Provide the [x, y] coordinate of the cell's center where the given text is located.  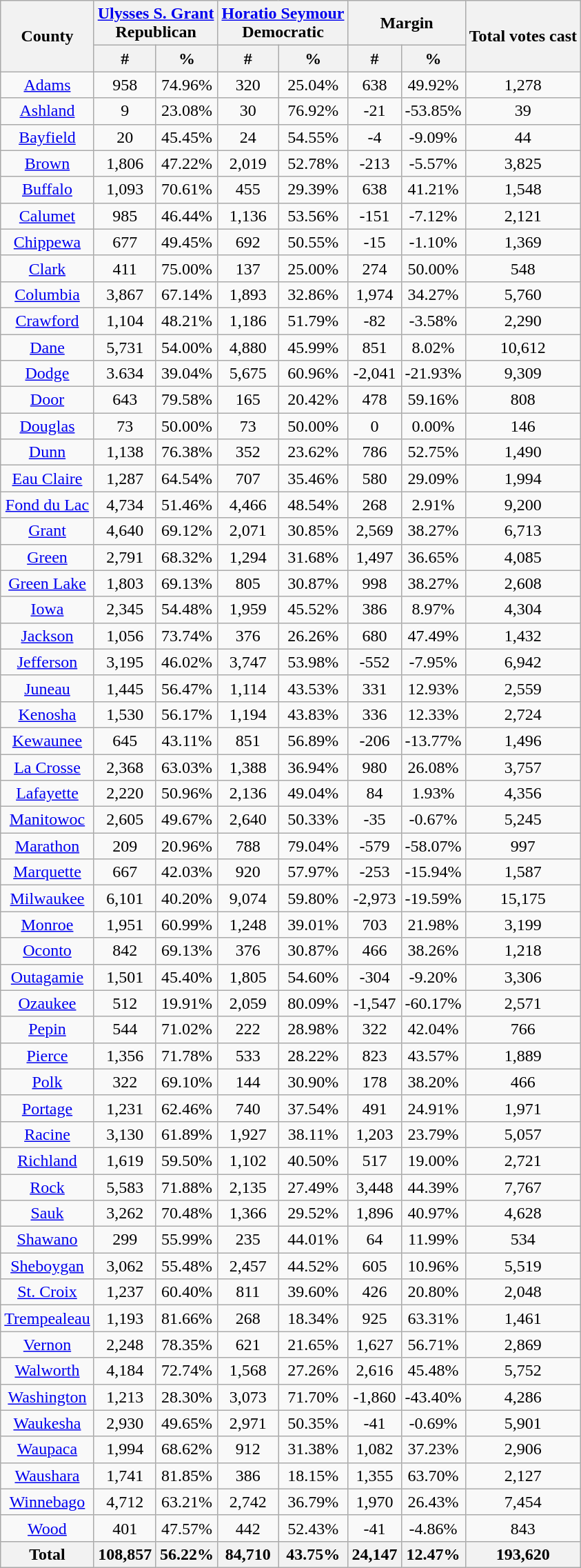
80.09% [313, 1003]
4,304 [523, 610]
1,366 [248, 1214]
331 [375, 688]
9,200 [523, 505]
84,710 [248, 1554]
2,121 [523, 216]
707 [248, 479]
29.09% [433, 479]
274 [375, 268]
2,457 [248, 1266]
-58.07% [433, 846]
67.14% [187, 294]
2,605 [125, 820]
12.47% [433, 1554]
-21 [375, 111]
-2,041 [375, 374]
811 [248, 1292]
4,286 [523, 1397]
Total [47, 1554]
1,114 [248, 688]
-9.09% [433, 137]
2,220 [125, 794]
-21.93% [433, 374]
Fond du Lac [47, 505]
165 [248, 400]
299 [125, 1240]
2,368 [125, 767]
2.91% [433, 505]
677 [125, 242]
45.99% [313, 347]
Monroe [47, 925]
54.55% [313, 137]
980 [375, 767]
3,448 [375, 1187]
8.02% [433, 347]
4,184 [125, 1371]
50.33% [313, 820]
643 [125, 400]
9,309 [523, 374]
1,231 [125, 1108]
52.43% [313, 1528]
-579 [375, 846]
Milwaukee [47, 898]
680 [375, 636]
-15.94% [433, 872]
0.00% [433, 426]
27.49% [313, 1187]
59.16% [433, 400]
24.91% [433, 1108]
3,073 [248, 1397]
37.23% [433, 1449]
-35 [375, 820]
39.60% [313, 1292]
25.04% [313, 85]
47.22% [187, 163]
1,974 [375, 294]
842 [125, 951]
-0.69% [433, 1423]
958 [125, 85]
64.54% [187, 479]
1,369 [523, 242]
1,294 [248, 557]
1,356 [125, 1056]
79.04% [313, 846]
1,548 [523, 190]
4,640 [125, 531]
53.98% [313, 662]
Washington [47, 1397]
-552 [375, 662]
60.99% [187, 925]
512 [125, 1003]
Sheboygan [47, 1266]
235 [248, 1240]
10,612 [523, 347]
1,136 [248, 216]
36.79% [313, 1502]
60.96% [313, 374]
79.58% [187, 400]
41.21% [433, 190]
401 [125, 1528]
54.60% [313, 977]
Ulysses S. GrantRepublican [156, 23]
60.40% [187, 1292]
843 [523, 1528]
1,889 [523, 1056]
18.15% [313, 1476]
3,262 [125, 1214]
1,496 [523, 741]
4,712 [125, 1502]
4,466 [248, 505]
1,248 [248, 925]
-7.95% [433, 662]
30 [248, 111]
Grant [47, 531]
49.65% [187, 1423]
925 [375, 1318]
7,767 [523, 1187]
209 [125, 846]
20.80% [433, 1292]
5,760 [523, 294]
19.00% [433, 1160]
-3.58% [433, 321]
18.34% [313, 1318]
52.78% [313, 163]
Ozaukee [47, 1003]
1,278 [523, 85]
73.74% [187, 636]
39 [523, 111]
40.20% [187, 898]
-5.57% [433, 163]
997 [523, 846]
Trempealeau [47, 1318]
-53.85% [433, 111]
1,927 [248, 1134]
53.56% [313, 216]
2,569 [375, 531]
Door [47, 400]
38.20% [433, 1082]
3,130 [125, 1134]
-15 [375, 242]
5,901 [523, 1423]
-151 [375, 216]
-7.12% [433, 216]
621 [248, 1345]
39.04% [187, 374]
50.96% [187, 794]
645 [125, 741]
1,805 [248, 977]
1,193 [125, 1318]
Lafayette [47, 794]
62.46% [187, 1108]
1,082 [375, 1449]
352 [248, 452]
69.10% [187, 1082]
Polk [47, 1082]
-43.40% [433, 1397]
692 [248, 242]
29.52% [313, 1214]
25.00% [313, 268]
108,857 [125, 1554]
1,445 [125, 688]
10.96% [433, 1266]
3,195 [125, 662]
1,355 [375, 1476]
75.00% [187, 268]
1,803 [125, 583]
78.35% [187, 1345]
Green [47, 557]
Dane [47, 347]
Bayfield [47, 137]
3,747 [248, 662]
-60.17% [433, 1003]
48.54% [313, 505]
37.54% [313, 1108]
Green Lake [47, 583]
2,248 [125, 1345]
Marquette [47, 872]
43.11% [187, 741]
28.30% [187, 1397]
517 [375, 1160]
1,203 [375, 1134]
534 [523, 1240]
40.50% [313, 1160]
Waupaca [47, 1449]
Waushara [47, 1476]
Vernon [47, 1345]
St. Croix [47, 1292]
Outagamie [47, 977]
46.02% [187, 662]
1,627 [375, 1345]
1,501 [125, 977]
703 [375, 925]
Kewaunee [47, 741]
46.44% [187, 216]
38.26% [433, 951]
1.93% [433, 794]
Jefferson [47, 662]
-1,547 [375, 1003]
Clark [47, 268]
20.42% [313, 400]
12.33% [433, 714]
1,959 [248, 610]
1,951 [125, 925]
2,071 [248, 531]
1,896 [375, 1214]
411 [125, 268]
56.71% [433, 1345]
5,057 [523, 1134]
-1,860 [375, 1397]
74.96% [187, 85]
2,290 [523, 321]
55.99% [187, 1240]
912 [248, 1449]
23.79% [433, 1134]
-4 [375, 137]
920 [248, 872]
2,559 [523, 688]
Adams [47, 85]
34.27% [433, 294]
35.46% [313, 479]
47.49% [433, 636]
Ashland [47, 111]
1,461 [523, 1318]
4,628 [523, 1214]
4,734 [125, 505]
43.75% [313, 1554]
63.70% [433, 1476]
1,530 [125, 714]
38.11% [313, 1134]
137 [248, 268]
50.35% [313, 1423]
3,306 [523, 977]
Iowa [47, 610]
44.01% [313, 1240]
442 [248, 1528]
63.03% [187, 767]
Portage [47, 1108]
1,432 [523, 636]
42.04% [433, 1029]
1,970 [375, 1502]
24,147 [375, 1554]
605 [375, 1266]
Shawano [47, 1240]
1,194 [248, 714]
26.26% [313, 636]
478 [375, 400]
1,138 [125, 452]
786 [375, 452]
8.97% [433, 610]
5,245 [523, 820]
70.48% [187, 1214]
2,724 [523, 714]
1,218 [523, 951]
491 [375, 1108]
-13.77% [433, 741]
Buffalo [47, 190]
47.57% [187, 1528]
1,186 [248, 321]
766 [523, 1029]
32.86% [313, 294]
44 [523, 137]
805 [248, 583]
Columbia [47, 294]
49.92% [433, 85]
998 [375, 583]
71.70% [313, 1397]
49.67% [187, 820]
1,237 [125, 1292]
808 [523, 400]
-213 [375, 163]
La Crosse [47, 767]
2,059 [248, 1003]
40.97% [433, 1214]
740 [248, 1108]
Pierce [47, 1056]
Wood [47, 1528]
Douglas [47, 426]
54.48% [187, 610]
Walworth [47, 1371]
178 [375, 1082]
27.26% [313, 1371]
1,104 [125, 321]
29.39% [313, 190]
30.90% [313, 1082]
9,074 [248, 898]
6,713 [523, 531]
1,093 [125, 190]
51.46% [187, 505]
-19.59% [433, 898]
Richland [47, 1160]
Chippewa [47, 242]
985 [125, 216]
4,880 [248, 347]
2,571 [523, 1003]
544 [125, 1029]
20.96% [187, 846]
1,213 [125, 1397]
426 [375, 1292]
21.65% [313, 1345]
Crawford [47, 321]
43.57% [433, 1056]
45.52% [313, 610]
4,085 [523, 557]
Margin [407, 23]
11.99% [433, 1240]
788 [248, 846]
51.79% [313, 321]
28.98% [313, 1029]
44.39% [433, 1187]
2,791 [125, 557]
49.04% [313, 794]
3.634 [125, 374]
2,906 [523, 1449]
15,175 [523, 898]
-206 [375, 741]
580 [375, 479]
Juneau [47, 688]
2,616 [375, 1371]
71.78% [187, 1056]
Horatio SeymourDemocratic [283, 23]
3,199 [523, 925]
3,062 [125, 1266]
2,135 [248, 1187]
-4.86% [433, 1528]
1,893 [248, 294]
56.47% [187, 688]
2,869 [523, 1345]
3,757 [523, 767]
12.93% [433, 688]
823 [375, 1056]
2,742 [248, 1502]
-9.20% [433, 977]
6,942 [523, 662]
-0.67% [433, 820]
81.66% [187, 1318]
667 [125, 872]
2,640 [248, 820]
-82 [375, 321]
Dunn [47, 452]
71.02% [187, 1029]
45.48% [433, 1371]
23.62% [313, 452]
Rock [47, 1187]
-2,973 [375, 898]
30.85% [313, 531]
72.74% [187, 1371]
Brown [47, 163]
1,497 [375, 557]
56.89% [313, 741]
-304 [375, 977]
5,752 [523, 1371]
21.98% [433, 925]
1,971 [523, 1108]
5,731 [125, 347]
55.48% [187, 1266]
76.38% [187, 452]
36.94% [313, 767]
56.17% [187, 714]
2,127 [523, 1476]
Calumet [47, 216]
2,608 [523, 583]
1,806 [125, 163]
24 [248, 137]
43.83% [313, 714]
36.65% [433, 557]
Waukesha [47, 1423]
69.12% [187, 531]
533 [248, 1056]
5,583 [125, 1187]
0 [375, 426]
23.08% [187, 111]
81.85% [187, 1476]
146 [523, 426]
-253 [375, 872]
59.50% [187, 1160]
Sauk [47, 1214]
1,568 [248, 1371]
20 [125, 137]
Eau Claire [47, 479]
48.21% [187, 321]
1,388 [248, 767]
3,825 [523, 163]
2,048 [523, 1292]
County [47, 36]
28.22% [313, 1056]
7,454 [523, 1502]
31.38% [313, 1449]
Dodge [47, 374]
2,136 [248, 794]
45.45% [187, 137]
Racine [47, 1134]
68.62% [187, 1449]
84 [375, 794]
50.55% [313, 242]
2,971 [248, 1423]
Oconto [47, 951]
Kenosha [47, 714]
2,345 [125, 610]
70.61% [187, 190]
63.21% [187, 1502]
-1.10% [433, 242]
Pepin [47, 1029]
26.43% [433, 1502]
6,101 [125, 898]
19.91% [187, 1003]
Winnebago [47, 1502]
56.22% [187, 1554]
5,675 [248, 374]
57.97% [313, 872]
144 [248, 1082]
44.52% [313, 1266]
63.31% [433, 1318]
193,620 [523, 1554]
64 [375, 1240]
Manitowoc [47, 820]
1,490 [523, 452]
455 [248, 190]
320 [248, 85]
1,102 [248, 1160]
39.01% [313, 925]
1,619 [125, 1160]
45.40% [187, 977]
1,587 [523, 872]
49.45% [187, 242]
71.88% [187, 1187]
2,930 [125, 1423]
31.68% [313, 557]
2,019 [248, 163]
2,721 [523, 1160]
59.80% [313, 898]
1,741 [125, 1476]
54.00% [187, 347]
1,287 [125, 479]
Marathon [47, 846]
42.03% [187, 872]
26.08% [433, 767]
52.75% [433, 452]
Total votes cast [523, 36]
Jackson [47, 636]
43.53% [313, 688]
1,056 [125, 636]
4,356 [523, 794]
9 [125, 111]
5,519 [523, 1266]
336 [375, 714]
68.32% [187, 557]
548 [523, 268]
3,867 [125, 294]
61.89% [187, 1134]
222 [248, 1029]
76.92% [313, 111]
